Scan for the cell matching the given text and deliver its [X, Y] coordinate at center. 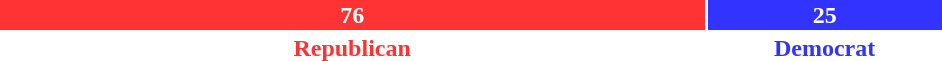
76 [352, 15]
25 [824, 15]
